Pinpoint the cell where the given text exists, returning its [X, Y] midpoint coordinate. 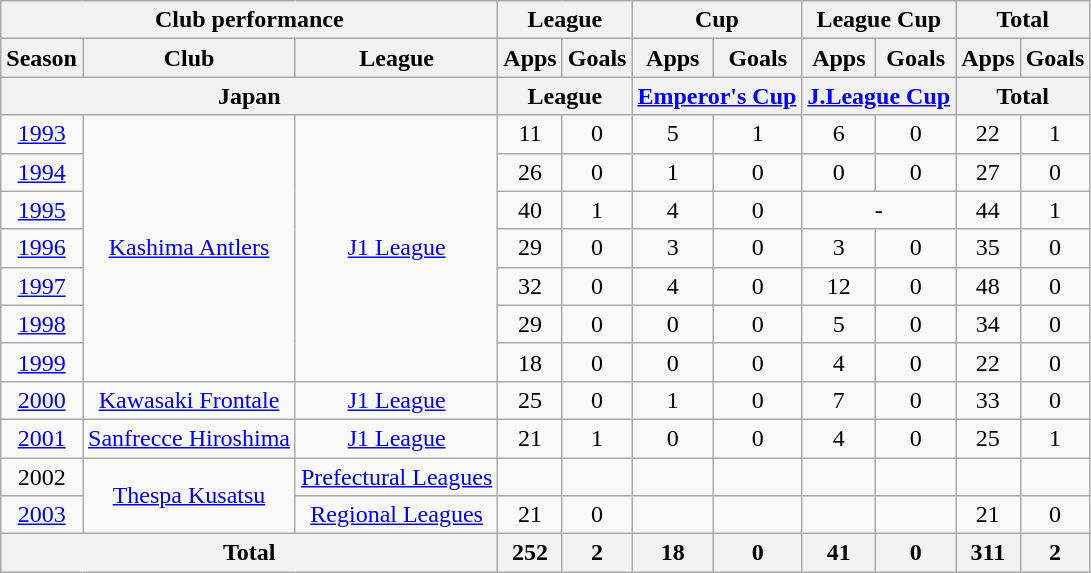
12 [839, 286]
311 [988, 553]
Japan [250, 96]
33 [988, 400]
1996 [42, 248]
Prefectural Leagues [396, 477]
2000 [42, 400]
Regional Leagues [396, 515]
Kawasaki Frontale [188, 400]
League Cup [879, 20]
Sanfrecce Hiroshima [188, 438]
J.League Cup [879, 96]
44 [988, 210]
1997 [42, 286]
34 [988, 324]
Emperor's Cup [717, 96]
35 [988, 248]
1999 [42, 362]
Season [42, 58]
1994 [42, 172]
40 [530, 210]
6 [839, 134]
1998 [42, 324]
1993 [42, 134]
48 [988, 286]
27 [988, 172]
Thespa Kusatsu [188, 496]
Club performance [250, 20]
2001 [42, 438]
Kashima Antlers [188, 248]
Club [188, 58]
32 [530, 286]
2002 [42, 477]
26 [530, 172]
- [879, 210]
11 [530, 134]
7 [839, 400]
2003 [42, 515]
41 [839, 553]
252 [530, 553]
Cup [717, 20]
1995 [42, 210]
